Detect which cell encompasses the target text, then output its (X, Y) center coordinate. 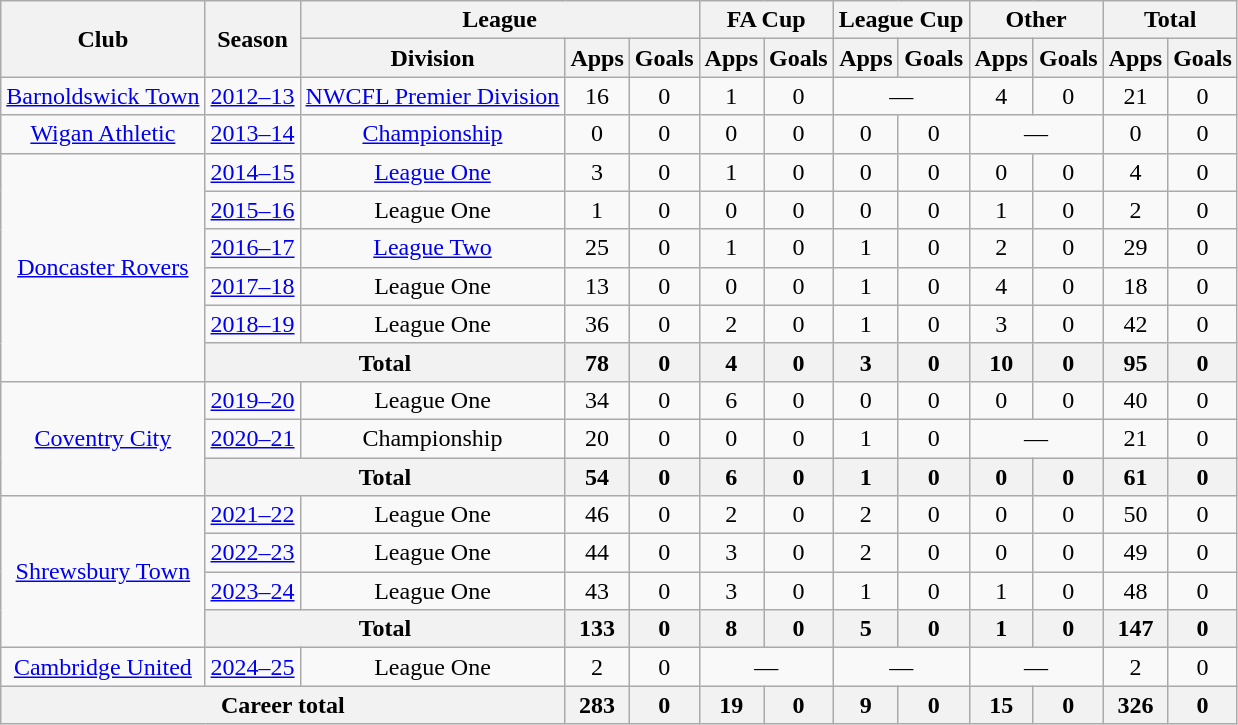
2023–24 (252, 591)
133 (597, 629)
League (500, 20)
Cambridge United (103, 667)
Coventry City (103, 438)
25 (597, 248)
5 (866, 629)
Career total (283, 705)
League Two (432, 248)
34 (597, 400)
2020–21 (252, 438)
326 (1135, 705)
18 (1135, 286)
29 (1135, 248)
Other (1036, 20)
15 (1001, 705)
13 (597, 286)
2024–25 (252, 667)
2014–15 (252, 172)
NWCFL Premier Division (432, 96)
FA Cup (766, 20)
2018–19 (252, 324)
48 (1135, 591)
League Cup (901, 20)
95 (1135, 362)
78 (597, 362)
2022–23 (252, 553)
49 (1135, 553)
50 (1135, 515)
8 (731, 629)
Barnoldswick Town (103, 96)
2017–18 (252, 286)
147 (1135, 629)
9 (866, 705)
36 (597, 324)
46 (597, 515)
44 (597, 553)
Division (432, 58)
Doncaster Rovers (103, 267)
43 (597, 591)
54 (597, 477)
10 (1001, 362)
20 (597, 438)
283 (597, 705)
16 (597, 96)
2021–22 (252, 515)
2015–16 (252, 210)
19 (731, 705)
2016–17 (252, 248)
2013–14 (252, 134)
2012–13 (252, 96)
Season (252, 39)
Shrewsbury Town (103, 572)
Club (103, 39)
61 (1135, 477)
Wigan Athletic (103, 134)
42 (1135, 324)
2019–20 (252, 400)
40 (1135, 400)
